Return (X, Y) of the center of cell containing provided text 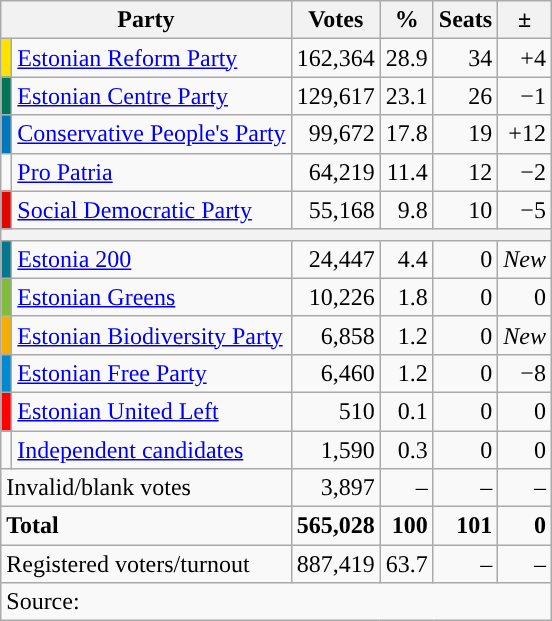
6,858 (336, 335)
Estonian Biodiversity Party (152, 335)
99,672 (336, 134)
Votes (336, 20)
Registered voters/turnout (146, 564)
19 (465, 134)
Social Democratic Party (152, 210)
64,219 (336, 172)
1.8 (406, 297)
55,168 (336, 210)
3,897 (336, 488)
Seats (465, 20)
+4 (525, 58)
Estonian United Left (152, 411)
101 (465, 526)
12 (465, 172)
Estonian Reform Party (152, 58)
−1 (525, 96)
Invalid/blank votes (146, 488)
Estonian Centre Party (152, 96)
Independent candidates (152, 449)
1,590 (336, 449)
Source: (276, 602)
−2 (525, 172)
0.3 (406, 449)
± (525, 20)
10,226 (336, 297)
0.1 (406, 411)
129,617 (336, 96)
% (406, 20)
Party (146, 20)
63.7 (406, 564)
100 (406, 526)
−5 (525, 210)
Estonian Free Party (152, 373)
Estonian Greens (152, 297)
26 (465, 96)
17.8 (406, 134)
510 (336, 411)
6,460 (336, 373)
11.4 (406, 172)
−8 (525, 373)
9.8 (406, 210)
Pro Patria (152, 172)
+12 (525, 134)
10 (465, 210)
887,419 (336, 564)
28.9 (406, 58)
162,364 (336, 58)
23.1 (406, 96)
Estonia 200 (152, 259)
4.4 (406, 259)
24,447 (336, 259)
34 (465, 58)
565,028 (336, 526)
Conservative People's Party (152, 134)
Total (146, 526)
